For the text-containing cell, return its midpoint in [x, y] coordinate format. 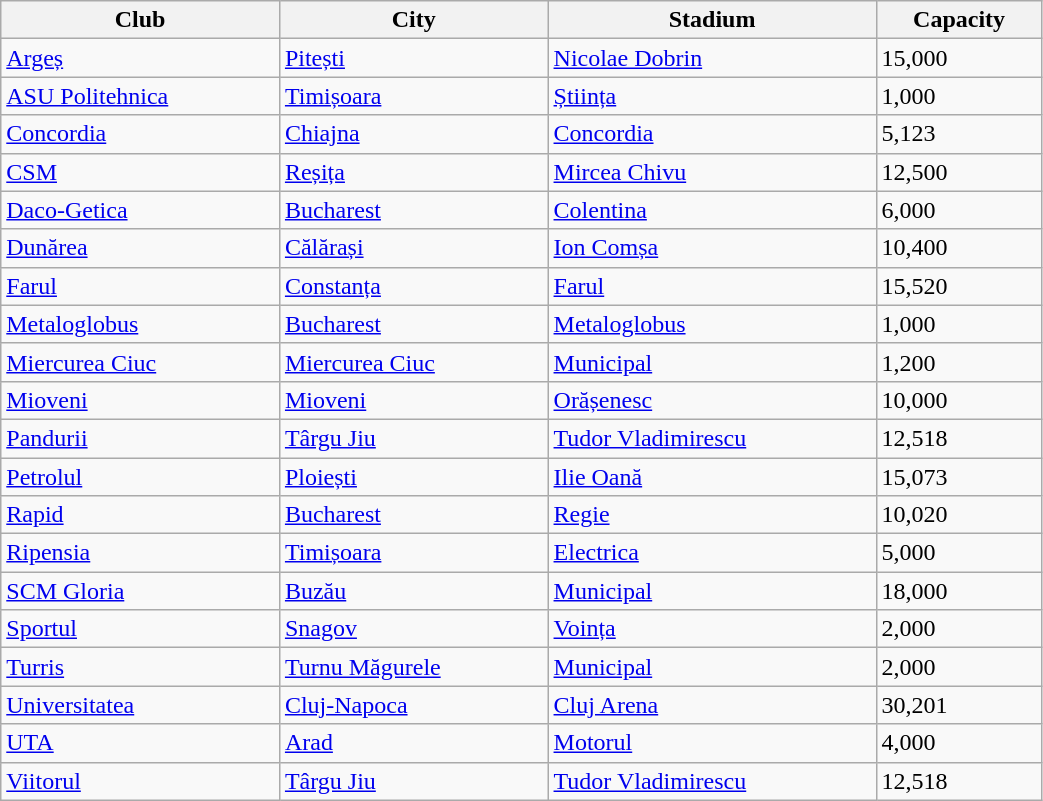
Turris [140, 667]
Arad [414, 743]
12,500 [959, 172]
Cluj Arena [712, 705]
10,400 [959, 248]
Nicolae Dobrin [712, 58]
Buzău [414, 591]
Argeș [140, 58]
Motorul [712, 743]
5,123 [959, 134]
Capacity [959, 20]
Dunărea [140, 248]
4,000 [959, 743]
ASU Politehnica [140, 96]
Colentina [712, 210]
Ion Comșa [712, 248]
Club [140, 20]
Orășenesc [712, 400]
10,000 [959, 400]
Electrica [712, 553]
Rapid [140, 515]
UTA [140, 743]
Știința [712, 96]
Mircea Chivu [712, 172]
15,000 [959, 58]
Regie [712, 515]
6,000 [959, 210]
Ilie Oană [712, 477]
Turnu Măgurele [414, 667]
Chiajna [414, 134]
Snagov [414, 629]
30,201 [959, 705]
Călărași [414, 248]
1,200 [959, 362]
Universitatea [140, 705]
City [414, 20]
Ploiești [414, 477]
Reșița [414, 172]
SCM Gloria [140, 591]
Sportul [140, 629]
Cluj-Napoca [414, 705]
Voința [712, 629]
Stadium [712, 20]
Pandurii [140, 438]
18,000 [959, 591]
5,000 [959, 553]
Constanța [414, 286]
15,073 [959, 477]
10,020 [959, 515]
Daco-Getica [140, 210]
CSM [140, 172]
Viitorul [140, 781]
15,520 [959, 286]
Pitești [414, 58]
Petrolul [140, 477]
Ripensia [140, 553]
